From the cell containing the given text, extract its center point as (X, Y) coordinate. 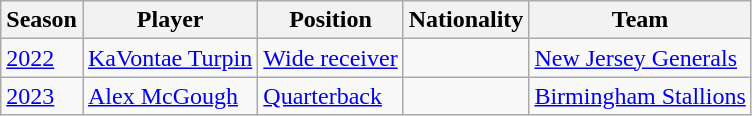
Nationality (466, 20)
Team (640, 20)
Birmingham Stallions (640, 96)
Quarterback (330, 96)
Position (330, 20)
KaVontae Turpin (170, 58)
Alex McGough (170, 96)
Wide receiver (330, 58)
Player (170, 20)
New Jersey Generals (640, 58)
Season (42, 20)
2022 (42, 58)
2023 (42, 96)
